Output the (x, y) coordinate of the center of the cell containing the given text.  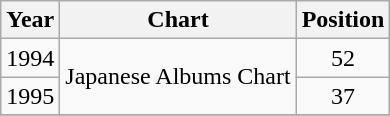
52 (343, 58)
Chart (178, 20)
Year (30, 20)
1994 (30, 58)
37 (343, 96)
Position (343, 20)
1995 (30, 96)
Japanese Albums Chart (178, 77)
